Identify which cell holds the provided text, then report its [x, y] central coordinate. 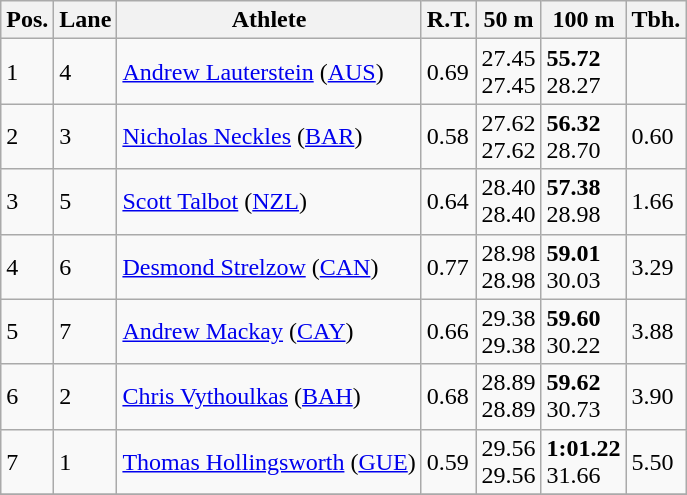
Scott Talbot (NZL) [269, 202]
3.90 [656, 396]
1.66 [656, 202]
0.69 [448, 72]
0.64 [448, 202]
56.3228.70 [584, 136]
3.29 [656, 266]
59.6030.22 [584, 332]
Chris Vythoulkas (BAH) [269, 396]
100 m [584, 20]
0.68 [448, 396]
Thomas Hollingsworth (GUE) [269, 462]
3.88 [656, 332]
0.66 [448, 332]
5.50 [656, 462]
27.6227.62 [508, 136]
59.6230.73 [584, 396]
Andrew Lauterstein (AUS) [269, 72]
R.T. [448, 20]
28.4028.40 [508, 202]
Desmond Strelzow (CAN) [269, 266]
29.5629.56 [508, 462]
28.8928.89 [508, 396]
0.58 [448, 136]
27.4527.45 [508, 72]
0.77 [448, 266]
0.60 [656, 136]
57.3828.98 [584, 202]
Nicholas Neckles (BAR) [269, 136]
55.7228.27 [584, 72]
50 m [508, 20]
Lane [86, 20]
Pos. [28, 20]
Andrew Mackay (CAY) [269, 332]
59.0130.03 [584, 266]
28.9828.98 [508, 266]
Tbh. [656, 20]
Athlete [269, 20]
0.59 [448, 462]
1:01.2231.66 [584, 462]
29.3829.38 [508, 332]
